For the text-containing cell, return its midpoint in (X, Y) coordinate format. 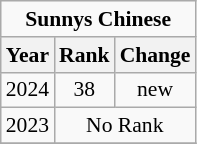
No Rank (124, 126)
new (156, 90)
Rank (84, 55)
2023 (28, 126)
2024 (28, 90)
Year (28, 55)
38 (84, 90)
Change (156, 55)
Sunnys Chinese (98, 19)
